Determine the [X, Y] coordinate at the center of the cell enclosing the given text.  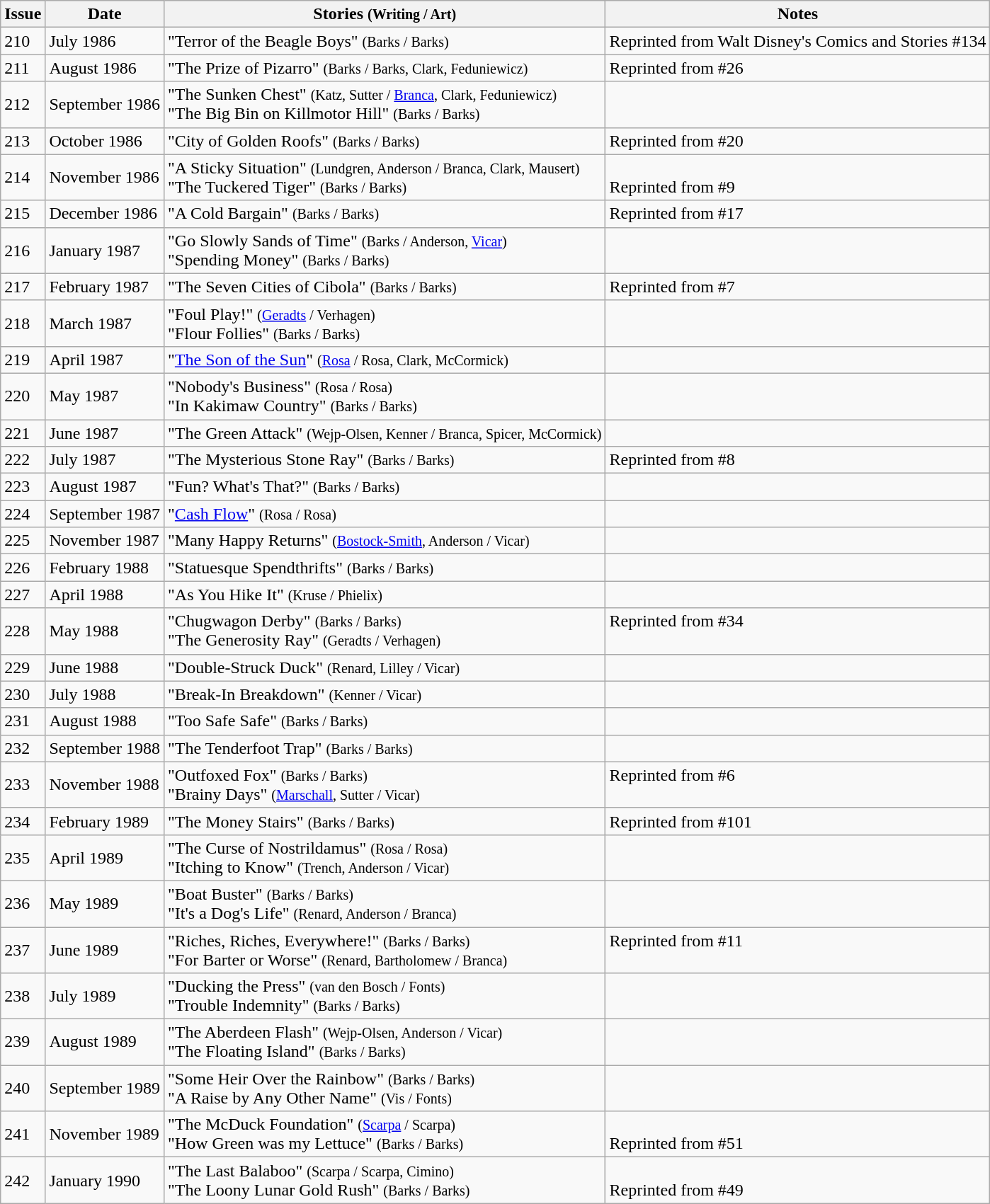
"A Cold Bargain" (Barks / Barks) [385, 214]
231 [23, 721]
240 [23, 1089]
238 [23, 997]
"Foul Play!" (Geradts / Verhagen) "Flour Follies" (Barks / Barks) [385, 323]
241 [23, 1134]
Reprinted from #6 [797, 784]
239 [23, 1042]
226 [23, 568]
"Ducking the Press" (van den Bosch / Fonts) "Trouble Indemnity" (Barks / Barks) [385, 997]
220 [23, 396]
March 1987 [105, 323]
"City of Golden Roofs" (Barks / Barks) [385, 141]
Reprinted from #8 [797, 460]
"The Last Balaboo" (Scarpa / Scarpa, Cimino) "The Loony Lunar Gold Rush" (Barks / Barks) [385, 1181]
211 [23, 68]
218 [23, 323]
217 [23, 287]
223 [23, 487]
May 1988 [105, 631]
"The Mysterious Stone Ray" (Barks / Barks) [385, 460]
September 1987 [105, 514]
October 1986 [105, 141]
Reprinted from #26 [797, 68]
"Many Happy Returns" (Bostock-Smith, Anderson / Vicar) [385, 541]
210 [23, 41]
Reprinted from #101 [797, 821]
November 1988 [105, 784]
"Some Heir Over the Rainbow" (Barks / Barks) "A Raise by Any Other Name" (Vis / Fonts) [385, 1089]
April 1988 [105, 595]
235 [23, 858]
August 1988 [105, 721]
"The McDuck Foundation" (Scarpa / Scarpa) "How Green was my Lettuce" (Barks / Barks) [385, 1134]
"The Aberdeen Flash" (Wejp-Olsen, Anderson / Vicar) "The Floating Island" (Barks / Barks) [385, 1042]
"The Prize of Pizarro" (Barks / Barks, Clark, Feduniewicz) [385, 68]
February 1987 [105, 287]
Reprinted from #17 [797, 214]
May 1987 [105, 396]
July 1987 [105, 460]
June 1988 [105, 667]
"The Curse of Nostrildamus" (Rosa / Rosa) "Itching to Know" (Trench, Anderson / Vicar) [385, 858]
"Fun? What's That?" (Barks / Barks) [385, 487]
"The Tenderfoot Trap" (Barks / Barks) [385, 748]
"The Money Stairs" (Barks / Barks) [385, 821]
August 1986 [105, 68]
"Too Safe Safe" (Barks / Barks) [385, 721]
242 [23, 1181]
September 1986 [105, 105]
September 1989 [105, 1089]
November 1986 [105, 177]
"The Green Attack" (Wejp-Olsen, Kenner / Branca, Spicer, McCormick) [385, 432]
April 1987 [105, 360]
Reprinted from #9 [797, 177]
May 1989 [105, 903]
July 1988 [105, 694]
December 1986 [105, 214]
219 [23, 360]
June 1987 [105, 432]
212 [23, 105]
224 [23, 514]
July 1989 [105, 997]
"A Sticky Situation" (Lundgren, Anderson / Branca, Clark, Mausert) "The Tuckered Tiger" (Barks / Barks) [385, 177]
"Terror of the Beagle Boys" (Barks / Barks) [385, 41]
"Nobody's Business" (Rosa / Rosa) "In Kakimaw Country" (Barks / Barks) [385, 396]
"Riches, Riches, Everywhere!" (Barks / Barks) "For Barter or Worse" (Renard, Bartholomew / Branca) [385, 950]
February 1989 [105, 821]
Reprinted from #51 [797, 1134]
222 [23, 460]
August 1989 [105, 1042]
"Chugwagon Derby" (Barks / Barks) "The Generosity Ray" (Geradts / Verhagen) [385, 631]
230 [23, 694]
January 1987 [105, 251]
"Go Slowly Sands of Time" (Barks / Anderson, Vicar) "Spending Money" (Barks / Barks) [385, 251]
234 [23, 821]
"Outfoxed Fox" (Barks / Barks) "Brainy Days" (Marschall, Sutter / Vicar) [385, 784]
237 [23, 950]
Reprinted from #20 [797, 141]
July 1986 [105, 41]
227 [23, 595]
Stories (Writing / Art) [385, 14]
June 1989 [105, 950]
February 1988 [105, 568]
Issue [23, 14]
"As You Hike It" (Kruse / Phielix) [385, 595]
Reprinted from #11 [797, 950]
Date [105, 14]
"Boat Buster" (Barks / Barks) "It's a Dog's Life" (Renard, Anderson / Branca) [385, 903]
"The Sunken Chest" (Katz, Sutter / Branca, Clark, Feduniewicz) "The Big Bin on Killmotor Hill" (Barks / Barks) [385, 105]
January 1990 [105, 1181]
233 [23, 784]
225 [23, 541]
Reprinted from #34 [797, 631]
215 [23, 214]
November 1987 [105, 541]
236 [23, 903]
213 [23, 141]
August 1987 [105, 487]
"The Son of the Sun" (Rosa / Rosa, Clark, McCormick) [385, 360]
"Statuesque Spendthrifts" (Barks / Barks) [385, 568]
221 [23, 432]
November 1989 [105, 1134]
Reprinted from #7 [797, 287]
214 [23, 177]
Reprinted from #49 [797, 1181]
232 [23, 748]
Notes [797, 14]
September 1988 [105, 748]
"Double-Struck Duck" (Renard, Lilley / Vicar) [385, 667]
"Cash Flow" (Rosa / Rosa) [385, 514]
229 [23, 667]
"Break-In Breakdown" (Kenner / Vicar) [385, 694]
216 [23, 251]
228 [23, 631]
Reprinted from Walt Disney's Comics and Stories #134 [797, 41]
April 1989 [105, 858]
"The Seven Cities of Cibola" (Barks / Barks) [385, 287]
